From the cell containing the given text, extract its center point as (x, y) coordinate. 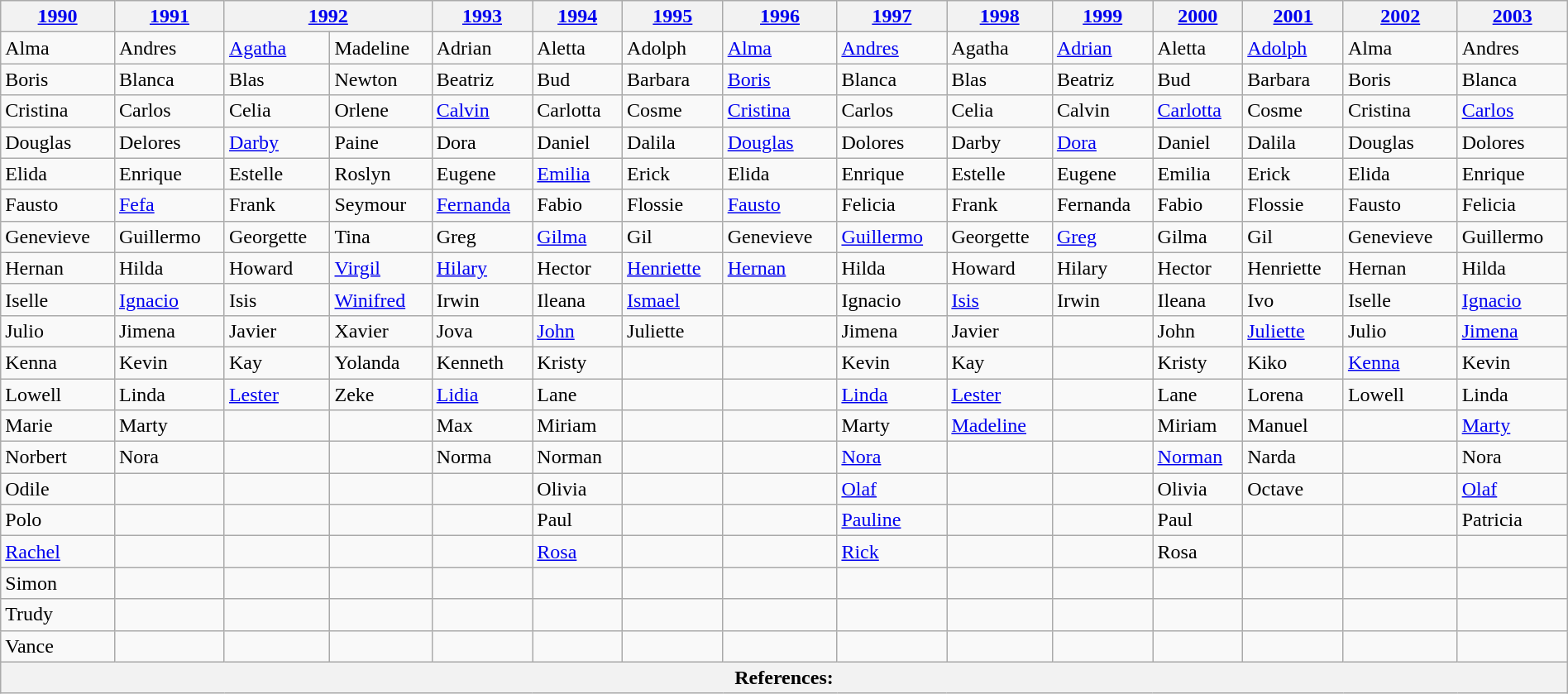
Simon (58, 583)
Xavier (380, 331)
2002 (1400, 17)
Jova (482, 331)
1990 (58, 17)
Paine (380, 142)
1992 (327, 17)
1991 (169, 17)
Odile (58, 489)
Kiko (1293, 362)
Ismael (673, 299)
Patricia (1512, 520)
Lorena (1293, 395)
Kenneth (482, 362)
Vance (58, 646)
Delores (169, 142)
References: (784, 677)
Marie (58, 426)
2000 (1198, 17)
Ivo (1293, 299)
Tina (380, 237)
1999 (1102, 17)
Norbert (58, 457)
Yolanda (380, 362)
Polo (58, 520)
Winifred (380, 299)
Max (482, 426)
1996 (780, 17)
Octave (1293, 489)
Norma (482, 457)
Lidia (482, 395)
Fefa (169, 205)
Orlene (380, 111)
2001 (1293, 17)
Narda (1293, 457)
1995 (673, 17)
Seymour (380, 205)
Pauline (892, 520)
Manuel (1293, 426)
1998 (1000, 17)
Zeke (380, 395)
1997 (892, 17)
1994 (577, 17)
Rachel (58, 552)
1993 (482, 17)
Roslyn (380, 174)
Virgil (380, 268)
Newton (380, 79)
Rick (892, 552)
2003 (1512, 17)
Trudy (58, 615)
